Scan for the cell matching the given text and deliver its (X, Y) coordinate at center. 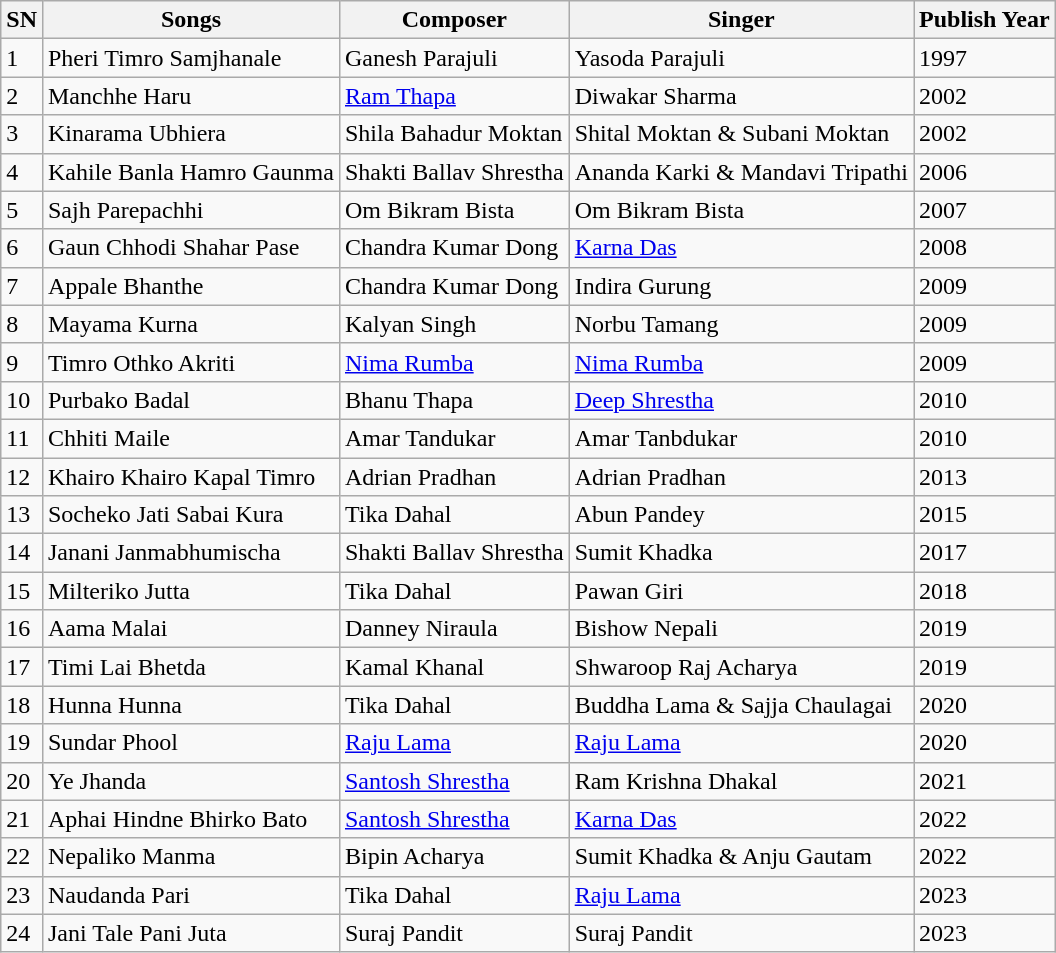
9 (22, 362)
Bhanu Thapa (454, 400)
2 (22, 96)
Socheko Jati Sabai Kura (190, 515)
12 (22, 477)
Songs (190, 20)
8 (22, 324)
3 (22, 134)
5 (22, 210)
Ganesh Parajuli (454, 58)
Norbu Tamang (741, 324)
Mayama Kurna (190, 324)
Indira Gurung (741, 286)
18 (22, 705)
Composer (454, 20)
Buddha Lama & Sajja Chaulagai (741, 705)
Gaun Chhodi Shahar Pase (190, 248)
Sundar Phool (190, 743)
Khairo Khairo Kapal Timro (190, 477)
Singer (741, 20)
Naudanda Pari (190, 895)
14 (22, 553)
2007 (985, 210)
Kamal Khanal (454, 667)
20 (22, 781)
Shila Bahadur Moktan (454, 134)
16 (22, 629)
10 (22, 400)
Kinarama Ubhiera (190, 134)
2017 (985, 553)
Publish Year (985, 20)
2018 (985, 591)
13 (22, 515)
1997 (985, 58)
Amar Tanbdukar (741, 438)
Pawan Giri (741, 591)
Kahile Banla Hamro Gaunma (190, 172)
Ram Thapa (454, 96)
2015 (985, 515)
Purbako Badal (190, 400)
1 (22, 58)
SN (22, 20)
Nepaliko Manma (190, 857)
19 (22, 743)
4 (22, 172)
Timro Othko Akriti (190, 362)
Ram Krishna Dhakal (741, 781)
17 (22, 667)
Bipin Acharya (454, 857)
Milteriko Jutta (190, 591)
2021 (985, 781)
6 (22, 248)
2008 (985, 248)
Danney Niraula (454, 629)
Aphai Hindne Bhirko Bato (190, 819)
Shwaroop Raj Acharya (741, 667)
11 (22, 438)
Ye Jhanda (190, 781)
Kalyan Singh (454, 324)
Timi Lai Bhetda (190, 667)
Manchhe Haru (190, 96)
Chhiti Maile (190, 438)
Shital Moktan & Subani Moktan (741, 134)
Appale Bhanthe (190, 286)
23 (22, 895)
Aama Malai (190, 629)
Ananda Karki & Mandavi Tripathi (741, 172)
Sumit Khadka (741, 553)
22 (22, 857)
2013 (985, 477)
Amar Tandukar (454, 438)
Sumit Khadka & Anju Gautam (741, 857)
Yasoda Parajuli (741, 58)
15 (22, 591)
Pheri Timro Samjhanale (190, 58)
7 (22, 286)
Jani Tale Pani Juta (190, 933)
21 (22, 819)
24 (22, 933)
Sajh Parepachhi (190, 210)
Deep Shrestha (741, 400)
Diwakar Sharma (741, 96)
Abun Pandey (741, 515)
Bishow Nepali (741, 629)
Hunna Hunna (190, 705)
2006 (985, 172)
Janani Janmabhumischa (190, 553)
